Locate the cell with the specified text and output its [X, Y] center coordinate. 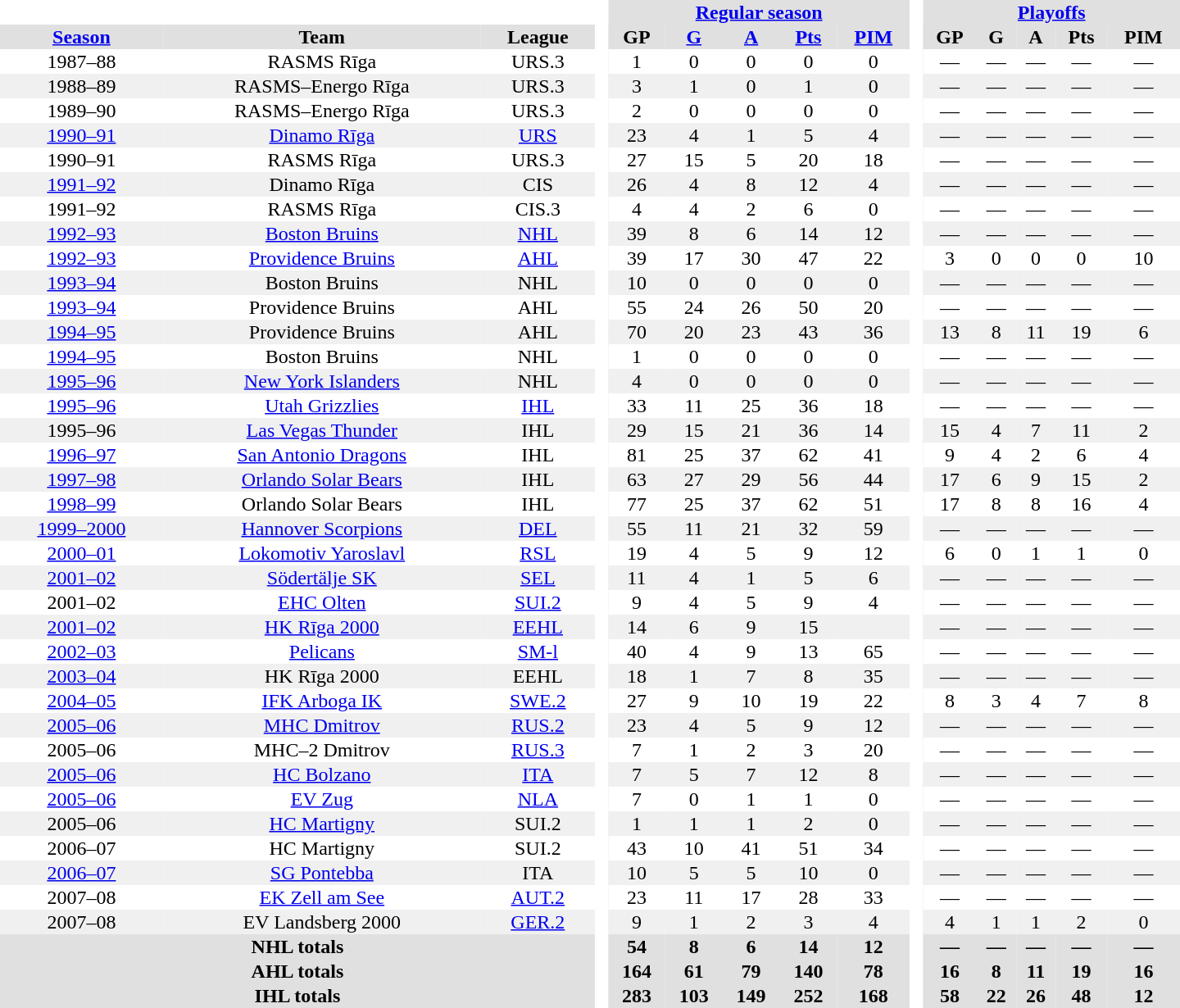
2003–04 [82, 676]
40 [637, 652]
70 [637, 332]
283 [637, 996]
IFK Arboga IK [322, 701]
252 [809, 996]
63 [637, 479]
HC Bolzano [322, 774]
61 [694, 971]
Pelicans [322, 652]
SWE.2 [538, 701]
164 [637, 971]
CIS [538, 184]
SM-l [538, 652]
78 [874, 971]
1997–98 [82, 479]
1996–97 [82, 455]
65 [874, 652]
149 [751, 996]
GER.2 [538, 922]
2004–05 [82, 701]
Las Vegas Thunder [322, 430]
168 [874, 996]
2000–01 [82, 553]
RSL [538, 553]
URS [538, 135]
RUS.3 [538, 750]
140 [809, 971]
SEL [538, 578]
77 [637, 504]
103 [694, 996]
54 [637, 947]
AUT.2 [538, 897]
NLA [538, 799]
San Antonio Dragons [322, 455]
24 [694, 307]
Season [82, 37]
Playoffs [1051, 12]
MHC–2 Dmitrov [322, 750]
34 [874, 848]
81 [637, 455]
EK Zell am See [322, 897]
RUS.2 [538, 725]
EV Landsberg 2000 [322, 922]
44 [874, 479]
IHL totals [297, 996]
59 [874, 529]
1989–90 [82, 111]
NHL totals [297, 947]
League [538, 37]
DEL [538, 529]
56 [809, 479]
Hannover Scorpions [322, 529]
EHC Olten [322, 602]
35 [874, 676]
AHL totals [297, 971]
Södertälje SK [322, 578]
1999–2000 [82, 529]
28 [809, 897]
Team [322, 37]
SG Pontebba [322, 873]
CIS.3 [538, 209]
2002–03 [82, 652]
1998–99 [82, 504]
MHC Dmitrov [322, 725]
New York Islanders [322, 381]
79 [751, 971]
47 [809, 258]
1987–88 [82, 61]
Lokomotiv Yaroslavl [322, 553]
Regular season [759, 12]
48 [1082, 996]
Utah Grizzlies [322, 406]
32 [809, 529]
58 [949, 996]
30 [751, 258]
EV Zug [322, 799]
1988–89 [82, 86]
50 [809, 307]
